Extract the (X, Y) coordinate from the center of the cell holding the provided text.  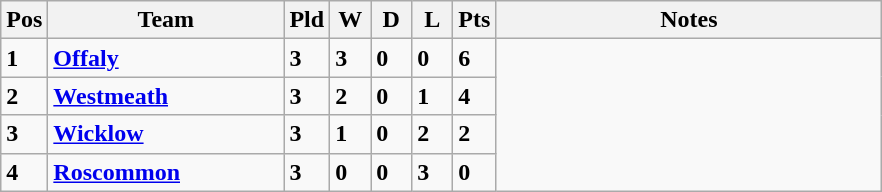
Pos (24, 20)
Offaly (166, 58)
Roscommon (166, 172)
L (432, 20)
Pts (474, 20)
Team (166, 20)
Wicklow (166, 134)
Notes (689, 20)
W (350, 20)
6 (474, 58)
Westmeath (166, 96)
Pld (307, 20)
D (392, 20)
